Extract the [x, y] coordinate from the center of the cell holding the provided text.  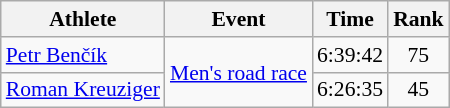
75 [418, 55]
Athlete [83, 19]
Rank [418, 19]
6:26:35 [350, 90]
45 [418, 90]
Time [350, 19]
Event [238, 19]
Men's road race [238, 72]
Roman Kreuziger [83, 90]
Petr Benčík [83, 55]
6:39:42 [350, 55]
